Determine the (x, y) coordinate at the center of the cell enclosing the given text.  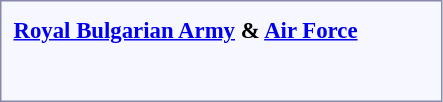
Royal Bulgarian Army & Air Force (186, 30)
